Find where the given text appears and provide that cell's center as (X, Y) coordinate. 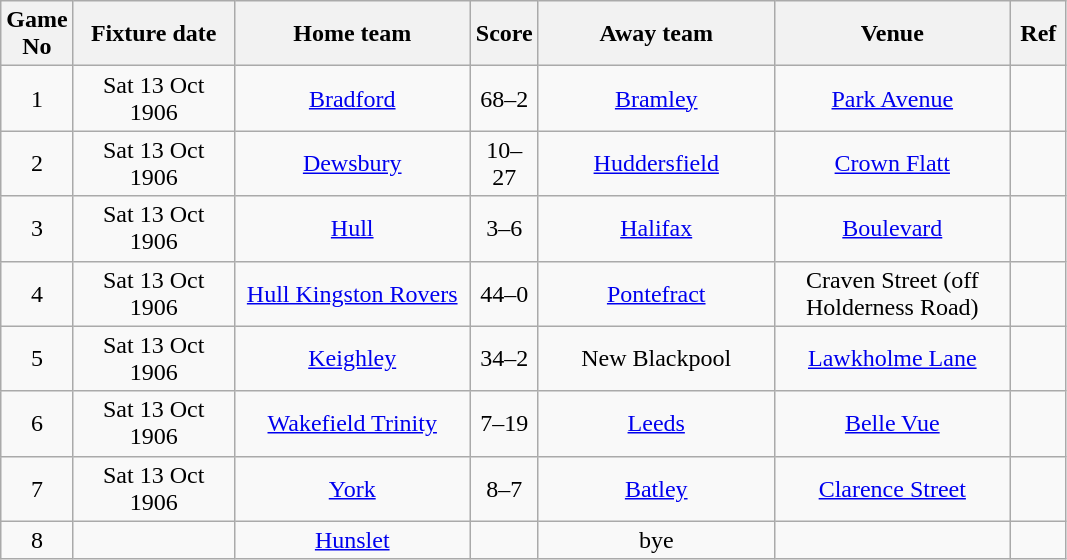
1 (37, 98)
Lawkholme Lane (892, 358)
3 (37, 228)
Venue (892, 34)
Bradford (352, 98)
New Blackpool (656, 358)
York (352, 488)
Craven Street (off Holderness Road) (892, 294)
Fixture date (154, 34)
Halifax (656, 228)
Huddersfield (656, 164)
Hunslet (352, 540)
6 (37, 424)
Game No (37, 34)
8 (37, 540)
68–2 (504, 98)
Wakefield Trinity (352, 424)
3–6 (504, 228)
Crown Flatt (892, 164)
Leeds (656, 424)
5 (37, 358)
44–0 (504, 294)
4 (37, 294)
Boulevard (892, 228)
2 (37, 164)
Ref (1038, 34)
34–2 (504, 358)
Dewsbury (352, 164)
Away team (656, 34)
Hull Kingston Rovers (352, 294)
Clarence Street (892, 488)
bye (656, 540)
Bramley (656, 98)
Park Avenue (892, 98)
Belle Vue (892, 424)
Hull (352, 228)
Keighley (352, 358)
7 (37, 488)
Score (504, 34)
Pontefract (656, 294)
Home team (352, 34)
10–27 (504, 164)
8–7 (504, 488)
7–19 (504, 424)
Batley (656, 488)
